Capture the cell that displays the provided text and extract its (x, y) central coordinate. 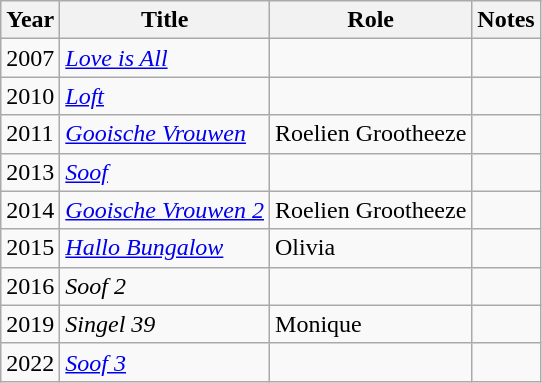
2014 (30, 210)
2007 (30, 58)
Soof 3 (165, 362)
2022 (30, 362)
Hallo Bungalow (165, 248)
Singel 39 (165, 324)
Soof 2 (165, 286)
Role (371, 20)
Love is All (165, 58)
Monique (371, 324)
2016 (30, 286)
2015 (30, 248)
2019 (30, 324)
Title (165, 20)
Year (30, 20)
Gooische Vrouwen 2 (165, 210)
Notes (506, 20)
2013 (30, 172)
Soof (165, 172)
Loft (165, 96)
Olivia (371, 248)
Gooische Vrouwen (165, 134)
2010 (30, 96)
2011 (30, 134)
